Capture the cell that displays the provided text and extract its [x, y] central coordinate. 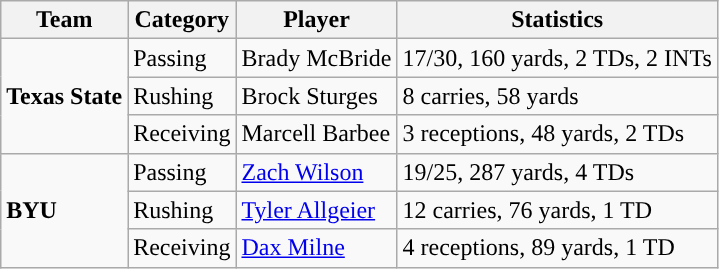
Team [64, 20]
4 receptions, 89 yards, 1 TD [557, 248]
Brady McBride [316, 58]
Player [316, 20]
Texas State [64, 96]
Statistics [557, 20]
8 carries, 58 yards [557, 96]
Dax Milne [316, 248]
17/30, 160 yards, 2 TDs, 2 INTs [557, 58]
Marcell Barbee [316, 134]
3 receptions, 48 yards, 2 TDs [557, 134]
12 carries, 76 yards, 1 TD [557, 210]
BYU [64, 210]
Brock Sturges [316, 96]
19/25, 287 yards, 4 TDs [557, 172]
Tyler Allgeier [316, 210]
Zach Wilson [316, 172]
Category [182, 20]
